Output the (x, y) coordinate of the center of the cell containing the given text.  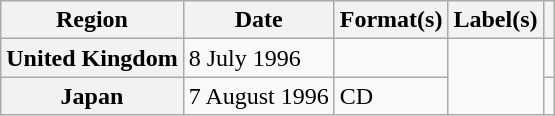
Region (92, 20)
Format(s) (391, 20)
Japan (92, 96)
Label(s) (496, 20)
CD (391, 96)
United Kingdom (92, 58)
Date (258, 20)
7 August 1996 (258, 96)
8 July 1996 (258, 58)
